Search for the cell housing the specified text and yield its [X, Y] center coordinate. 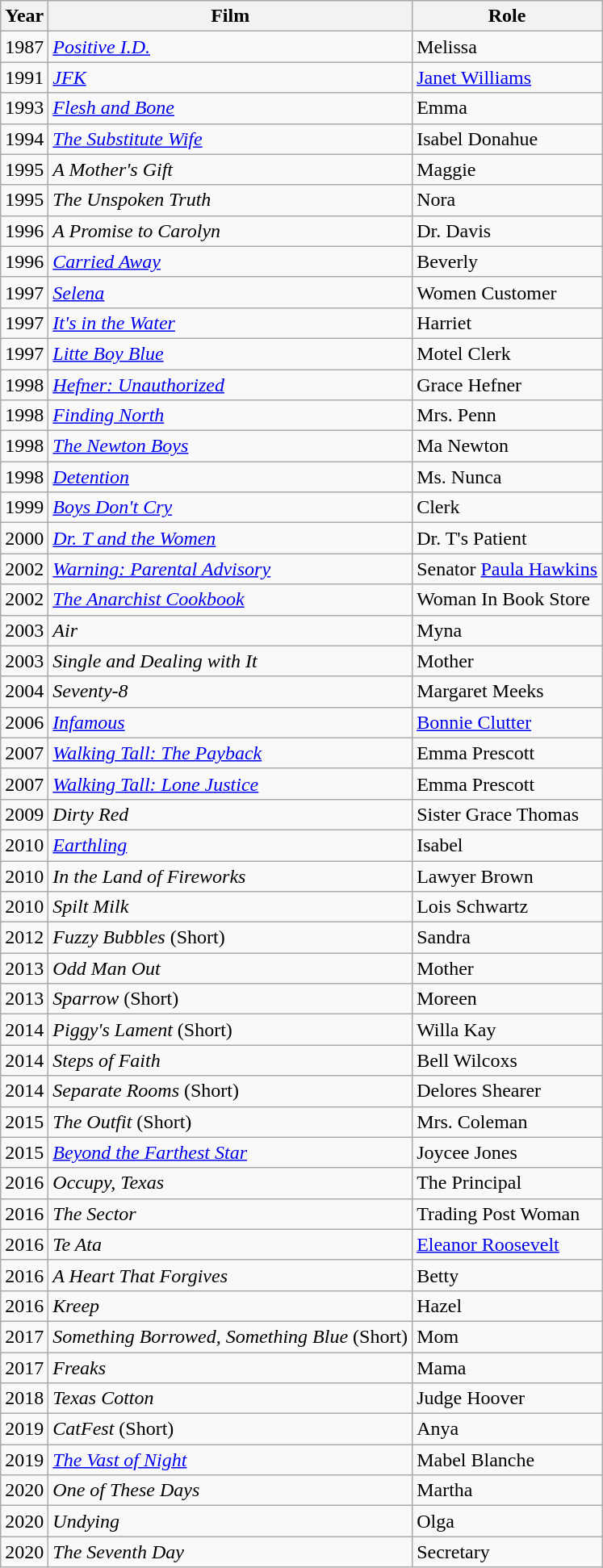
Infamous [231, 722]
The Seventh Day [231, 1552]
Film [231, 16]
Dr. T and the Women [231, 538]
Senator Paula Hawkins [507, 569]
Nora [507, 200]
Te Ata [231, 1244]
Betty [507, 1275]
Dirty Red [231, 814]
Janet Williams [507, 77]
Odd Man Out [231, 968]
Isabel [507, 845]
Mama [507, 1368]
Sandra [507, 938]
Melissa [507, 47]
Woman In Book Store [507, 600]
Fuzzy Bubbles (Short) [231, 938]
The Vast of Night [231, 1460]
The Principal [507, 1183]
Hefner: Unauthorized [231, 385]
Margaret Meeks [507, 692]
Flesh and Bone [231, 108]
Undying [231, 1521]
Lois Schwartz [507, 907]
The Outfit (Short) [231, 1122]
The Substitute Wife [231, 139]
A Heart That Forgives [231, 1275]
Kreep [231, 1306]
Single and Dealing with It [231, 661]
Trading Post Woman [507, 1214]
Texas Cotton [231, 1399]
Hazel [507, 1306]
1994 [24, 139]
2018 [24, 1399]
Spilt Milk [231, 907]
1991 [24, 77]
Sister Grace Thomas [507, 814]
Motel Clerk [507, 353]
2000 [24, 538]
2012 [24, 938]
Dr. T's Patient [507, 538]
The Anarchist Cookbook [231, 600]
Martha [507, 1491]
Positive I.D. [231, 47]
Eleanor Roosevelt [507, 1244]
The Sector [231, 1214]
Mrs. Penn [507, 416]
Ma Newton [507, 446]
Earthling [231, 845]
Boys Don't Cry [231, 508]
Occupy, Texas [231, 1183]
Grace Hefner [507, 385]
1993 [24, 108]
The Unspoken Truth [231, 200]
Harriet [507, 323]
Myna [507, 630]
Air [231, 630]
Something Borrowed, Something Blue (Short) [231, 1336]
Women Customer [507, 292]
Freaks [231, 1368]
Separate Rooms (Short) [231, 1091]
1999 [24, 508]
Lawyer Brown [507, 876]
Walking Tall: Lone Justice [231, 784]
Role [507, 16]
Steps of Faith [231, 1060]
JFK [231, 77]
1987 [24, 47]
A Promise to Carolyn [231, 231]
Ms. Nunca [507, 477]
Judge Hoover [507, 1399]
Delores Shearer [507, 1091]
One of These Days [231, 1491]
Detention [231, 477]
Olga [507, 1521]
Emma [507, 108]
A Mother's Gift [231, 169]
2004 [24, 692]
Secretary [507, 1552]
Sparrow (Short) [231, 999]
Litte Boy Blue [231, 353]
Finding North [231, 416]
Maggie [507, 169]
Carried Away [231, 261]
Walking Tall: The Payback [231, 753]
Clerk [507, 508]
Mabel Blanche [507, 1460]
Year [24, 16]
Warning: Parental Advisory [231, 569]
2009 [24, 814]
Joycee Jones [507, 1152]
Beyond the Farthest Star [231, 1152]
Bonnie Clutter [507, 722]
Bell Wilcoxs [507, 1060]
Willa Kay [507, 1030]
Selena [231, 292]
Beverly [507, 261]
Dr. Davis [507, 231]
Piggy's Lament (Short) [231, 1030]
Mom [507, 1336]
Isabel Donahue [507, 139]
The Newton Boys [231, 446]
CatFest (Short) [231, 1429]
2006 [24, 722]
Mrs. Coleman [507, 1122]
Moreen [507, 999]
Seventy-8 [231, 692]
It's in the Water [231, 323]
Anya [507, 1429]
In the Land of Fireworks [231, 876]
